Return [X, Y] of the center of cell containing provided text 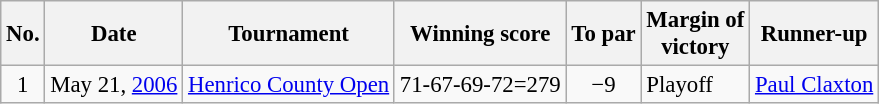
Runner-up [814, 34]
71-67-69-72=279 [480, 85]
May 21, 2006 [114, 85]
Margin ofvictory [696, 34]
−9 [604, 85]
Date [114, 34]
To par [604, 34]
Playoff [696, 85]
Henrico County Open [289, 85]
Paul Claxton [814, 85]
No. [23, 34]
1 [23, 85]
Tournament [289, 34]
Winning score [480, 34]
